Scan for the cell matching the given text and deliver its (X, Y) coordinate at center. 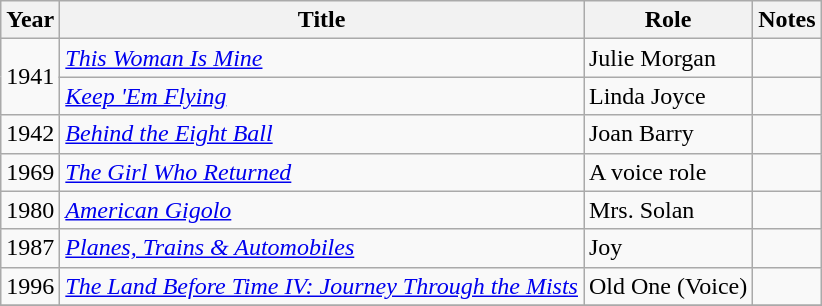
1942 (30, 134)
American Gigolo (322, 210)
1969 (30, 172)
Joan Barry (668, 134)
The Land Before Time IV: Journey Through the Mists (322, 286)
Planes, Trains & Automobiles (322, 248)
Old One (Voice) (668, 286)
Joy (668, 248)
Behind the Eight Ball (322, 134)
Notes (787, 20)
1980 (30, 210)
Keep 'Em Flying (322, 96)
Linda Joyce (668, 96)
Role (668, 20)
1996 (30, 286)
The Girl Who Returned (322, 172)
This Woman Is Mine (322, 58)
1941 (30, 77)
A voice role (668, 172)
Julie Morgan (668, 58)
Mrs. Solan (668, 210)
Year (30, 20)
Title (322, 20)
1987 (30, 248)
